Capture the cell that displays the provided text and extract its [X, Y] central coordinate. 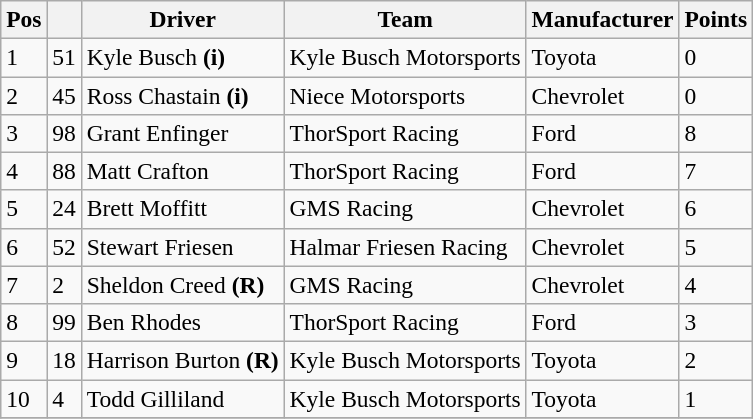
Matt Crafton [182, 171]
Team [405, 19]
Todd Gilliland [182, 398]
99 [64, 322]
Ben Rhodes [182, 322]
51 [64, 57]
Pos [24, 19]
Driver [182, 19]
Brett Moffitt [182, 209]
98 [64, 133]
24 [64, 209]
9 [24, 360]
Ross Chastain (i) [182, 95]
Kyle Busch (i) [182, 57]
Points [716, 19]
18 [64, 360]
Manufacturer [602, 19]
Sheldon Creed (R) [182, 285]
10 [24, 398]
45 [64, 95]
Niece Motorsports [405, 95]
52 [64, 247]
Harrison Burton (R) [182, 360]
Grant Enfinger [182, 133]
Halmar Friesen Racing [405, 247]
88 [64, 171]
Stewart Friesen [182, 247]
